Pinpoint the cell where the given text exists, returning its [X, Y] midpoint coordinate. 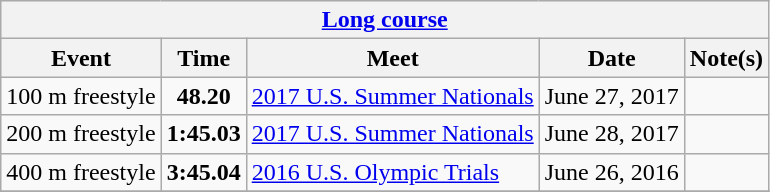
2016 U.S. Olympic Trials [392, 172]
3:45.04 [204, 172]
June 26, 2016 [612, 172]
Meet [392, 58]
Date [612, 58]
400 m freestyle [81, 172]
Long course [385, 20]
June 27, 2017 [612, 96]
1:45.03 [204, 134]
Event [81, 58]
Time [204, 58]
Note(s) [726, 58]
June 28, 2017 [612, 134]
48.20 [204, 96]
100 m freestyle [81, 96]
200 m freestyle [81, 134]
